Capture the cell that displays the provided text and extract its (X, Y) central coordinate. 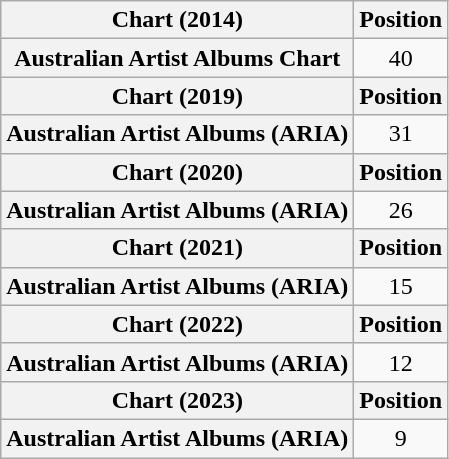
26 (401, 210)
Chart (2022) (178, 324)
9 (401, 438)
Chart (2023) (178, 400)
15 (401, 286)
Chart (2014) (178, 20)
40 (401, 58)
Chart (2020) (178, 172)
Australian Artist Albums Chart (178, 58)
Chart (2021) (178, 248)
31 (401, 134)
12 (401, 362)
Chart (2019) (178, 96)
